Output the (x, y) coordinate of the center of the cell containing the given text.  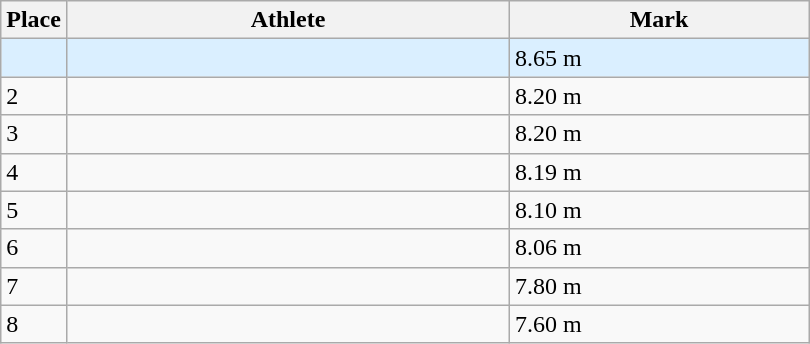
4 (34, 172)
7.60 m (660, 324)
8.65 m (660, 58)
Mark (660, 20)
8.10 m (660, 210)
8.19 m (660, 172)
7.80 m (660, 286)
Athlete (288, 20)
Place (34, 20)
8 (34, 324)
3 (34, 134)
6 (34, 248)
2 (34, 96)
8.06 m (660, 248)
7 (34, 286)
5 (34, 210)
